Identify which cell holds the provided text, then report its (X, Y) central coordinate. 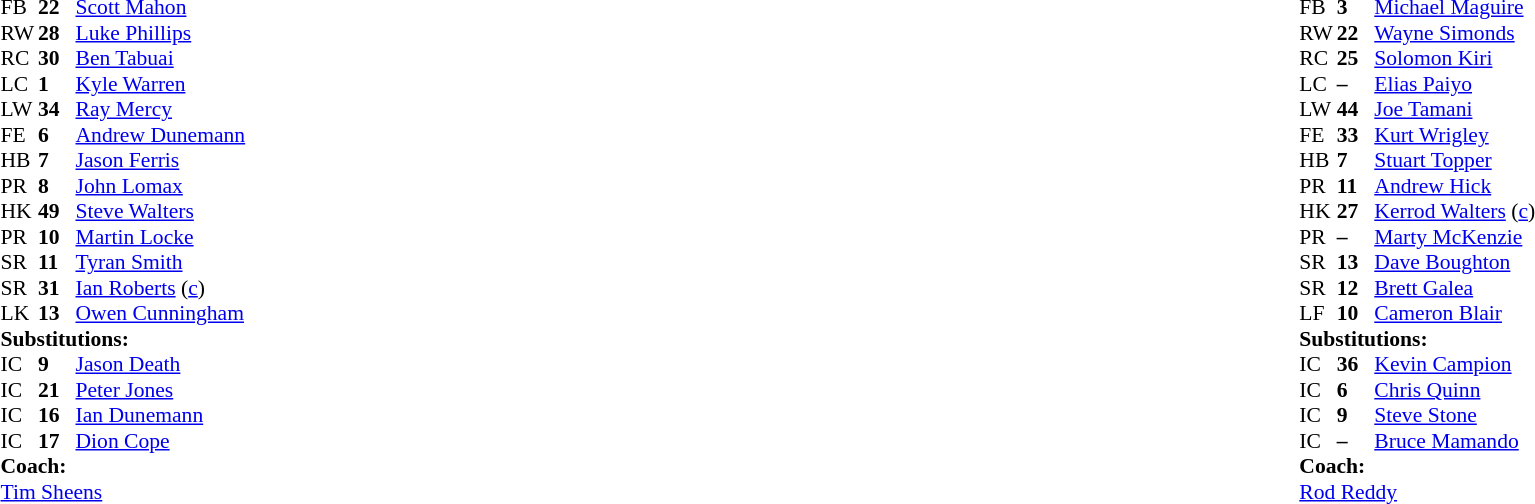
49 (57, 211)
Jason Death (161, 365)
16 (57, 415)
17 (57, 441)
Cameron Blair (1454, 313)
Dave Boughton (1454, 263)
27 (1356, 211)
Steve Stone (1454, 415)
Chris Quinn (1454, 390)
28 (57, 33)
Ian Dunemann (161, 415)
25 (1356, 59)
12 (1356, 288)
Andrew Dunemann (161, 135)
Wayne Simonds (1454, 33)
21 (57, 390)
22 (1356, 33)
Peter Jones (161, 390)
Kerrod Walters (c) (1454, 211)
Marty McKenzie (1454, 237)
Kyle Warren (161, 84)
Ray Mercy (161, 109)
Joe Tamani (1454, 109)
Solomon Kiri (1454, 59)
Bruce Mamando (1454, 441)
33 (1356, 135)
Ben Tabuai (161, 59)
LK (19, 313)
Luke Phillips (161, 33)
Elias Paiyo (1454, 84)
Brett Galea (1454, 288)
Steve Walters (161, 211)
44 (1356, 109)
Ian Roberts (c) (161, 288)
Tyran Smith (161, 263)
Kurt Wrigley (1454, 135)
Kevin Campion (1454, 365)
8 (57, 186)
Stuart Topper (1454, 161)
31 (57, 288)
Andrew Hick (1454, 186)
36 (1356, 365)
Dion Cope (161, 441)
Martin Locke (161, 237)
1 (57, 84)
30 (57, 59)
Jason Ferris (161, 161)
34 (57, 109)
Owen Cunningham (161, 313)
LF (1318, 313)
John Lomax (161, 186)
